Find where the given text appears and provide that cell's center as (x, y) coordinate. 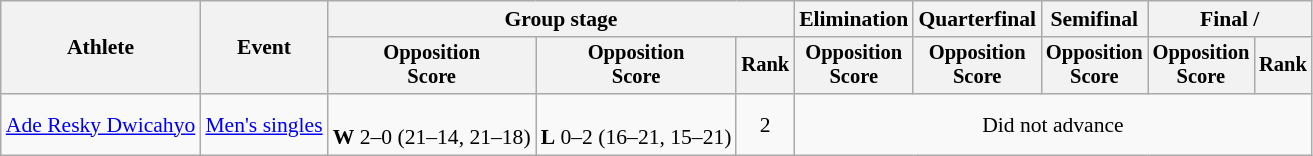
Men's singles (264, 124)
Did not advance (1053, 124)
2 (765, 124)
Quarterfinal (977, 19)
Group stage (561, 19)
Ade Resky Dwicahyo (101, 124)
Event (264, 48)
Semifinal (1094, 19)
Elimination (854, 19)
Final / (1230, 19)
Athlete (101, 48)
L 0–2 (16–21, 15–21) (636, 124)
W 2–0 (21–14, 21–18) (432, 124)
